Search for the cell housing the specified text and yield its (X, Y) center coordinate. 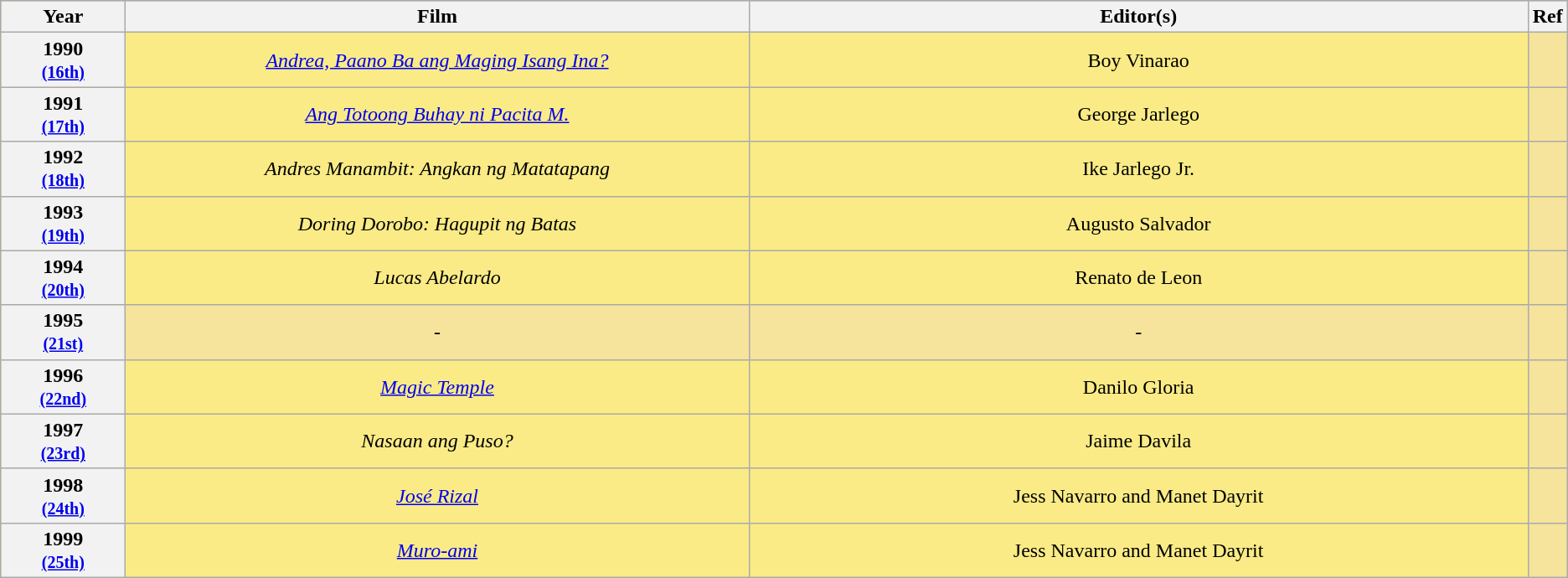
1997 (23rd) (64, 441)
1996 (22nd) (64, 387)
Andrea, Paano Ba ang Maging Isang Ina? (437, 60)
1994 (20th) (64, 278)
Editor(s) (1138, 17)
Renato de Leon (1138, 278)
1995 (21st) (64, 332)
Muro-ami (437, 550)
Magic Temple (437, 387)
Doring Dorobo: Hagupit ng Batas (437, 223)
Ref (1548, 17)
1998 (24th) (64, 496)
Augusto Salvador (1138, 223)
Boy Vinarao (1138, 60)
Year (64, 17)
1993 (19th) (64, 223)
Ike Jarlego Jr. (1138, 169)
1992 (18th) (64, 169)
Andres Manambit: Angkan ng Matatapang (437, 169)
Film (437, 17)
Ang Totoong Buhay ni Pacita M. (437, 114)
Lucas Abelardo (437, 278)
1991 (17th) (64, 114)
Jaime Davila (1138, 441)
José Rizal (437, 496)
Danilo Gloria (1138, 387)
1990 (16th) (64, 60)
George Jarlego (1138, 114)
Nasaan ang Puso? (437, 441)
1999 (25th) (64, 550)
